Find where the given text appears and provide that cell's center as (x, y) coordinate. 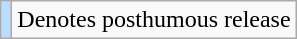
Denotes posthumous release (154, 20)
